For the text-containing cell, return its midpoint in (X, Y) coordinate format. 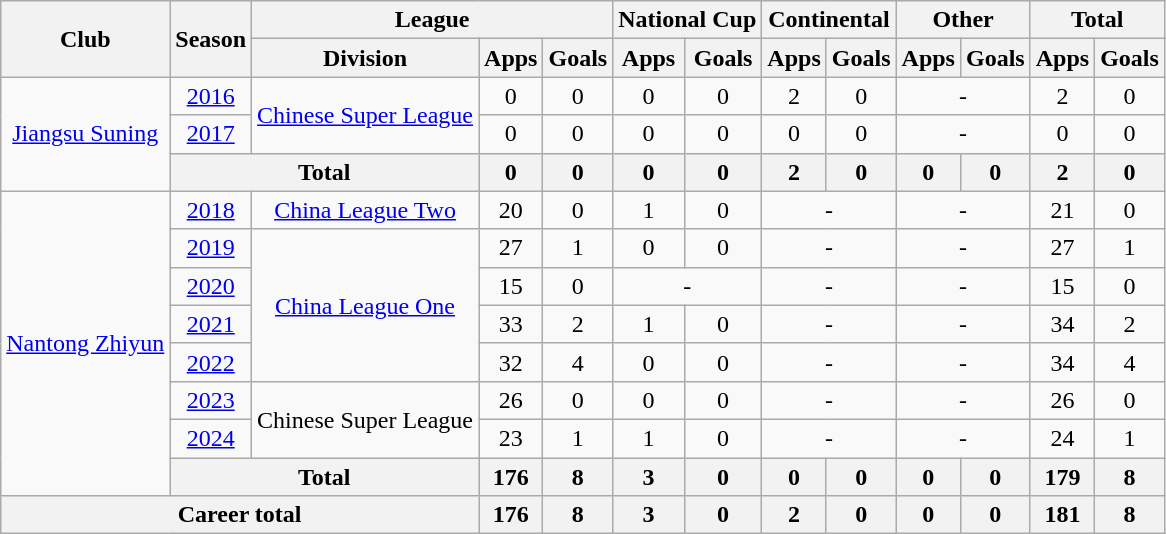
2024 (211, 438)
Other (963, 20)
Career total (240, 515)
32 (511, 362)
2017 (211, 134)
33 (511, 324)
2022 (211, 362)
2016 (211, 96)
Jiangsu Suning (86, 134)
China League Two (366, 210)
20 (511, 210)
Division (366, 58)
National Cup (688, 20)
Nantong Zhiyun (86, 343)
League (432, 20)
2021 (211, 324)
24 (1062, 438)
21 (1062, 210)
23 (511, 438)
Continental (829, 20)
2018 (211, 210)
2023 (211, 400)
2020 (211, 286)
Club (86, 39)
2019 (211, 248)
181 (1062, 515)
Season (211, 39)
179 (1062, 477)
China League One (366, 305)
